Locate the cell with the specified text and output its (X, Y) center coordinate. 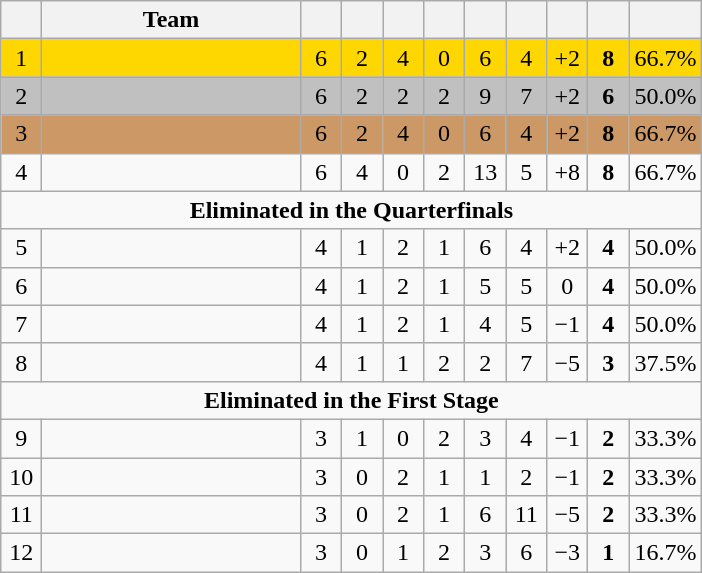
−3 (568, 553)
37.5% (666, 362)
16.7% (666, 553)
Team (172, 20)
+8 (568, 172)
10 (22, 477)
Eliminated in the First Stage (352, 400)
12 (22, 553)
13 (486, 172)
Eliminated in the Quarterfinals (352, 210)
